From the cell containing the given text, extract its center point as [x, y] coordinate. 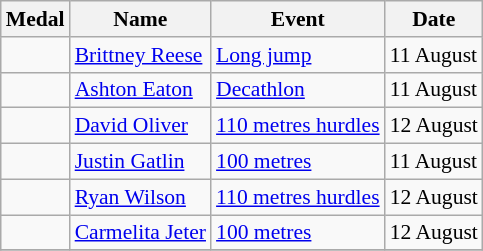
Event [298, 19]
Ryan Wilson [140, 197]
Medal [36, 19]
Date [434, 19]
David Oliver [140, 126]
Ashton Eaton [140, 90]
Name [140, 19]
Decathlon [298, 90]
Justin Gatlin [140, 162]
Carmelita Jeter [140, 233]
Long jump [298, 55]
Brittney Reese [140, 55]
